Detect which cell encompasses the target text, then output its (X, Y) center coordinate. 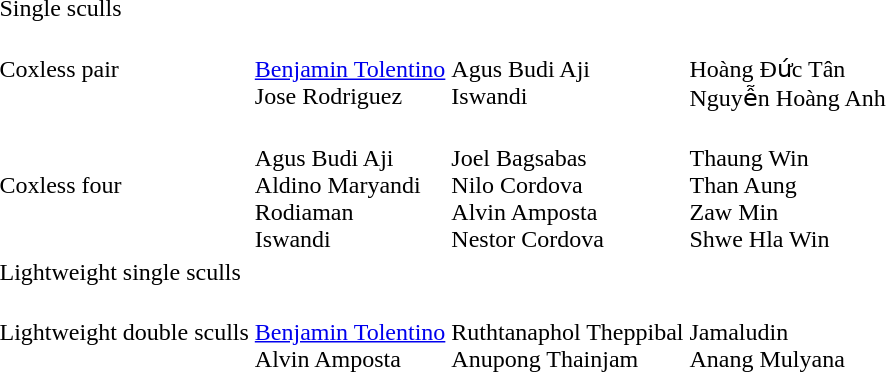
Agus Budi Aji Aldino Maryandi Rodiaman Iswandi (350, 185)
Agus Budi Aji Iswandi (568, 70)
Joel Bagsabas Nilo Cordova Alvin Amposta Nestor Cordova (568, 185)
Benjamin Tolentino Jose Rodriguez (350, 70)
